Provide the [X, Y] coordinate of the cell's center where the given text is located.  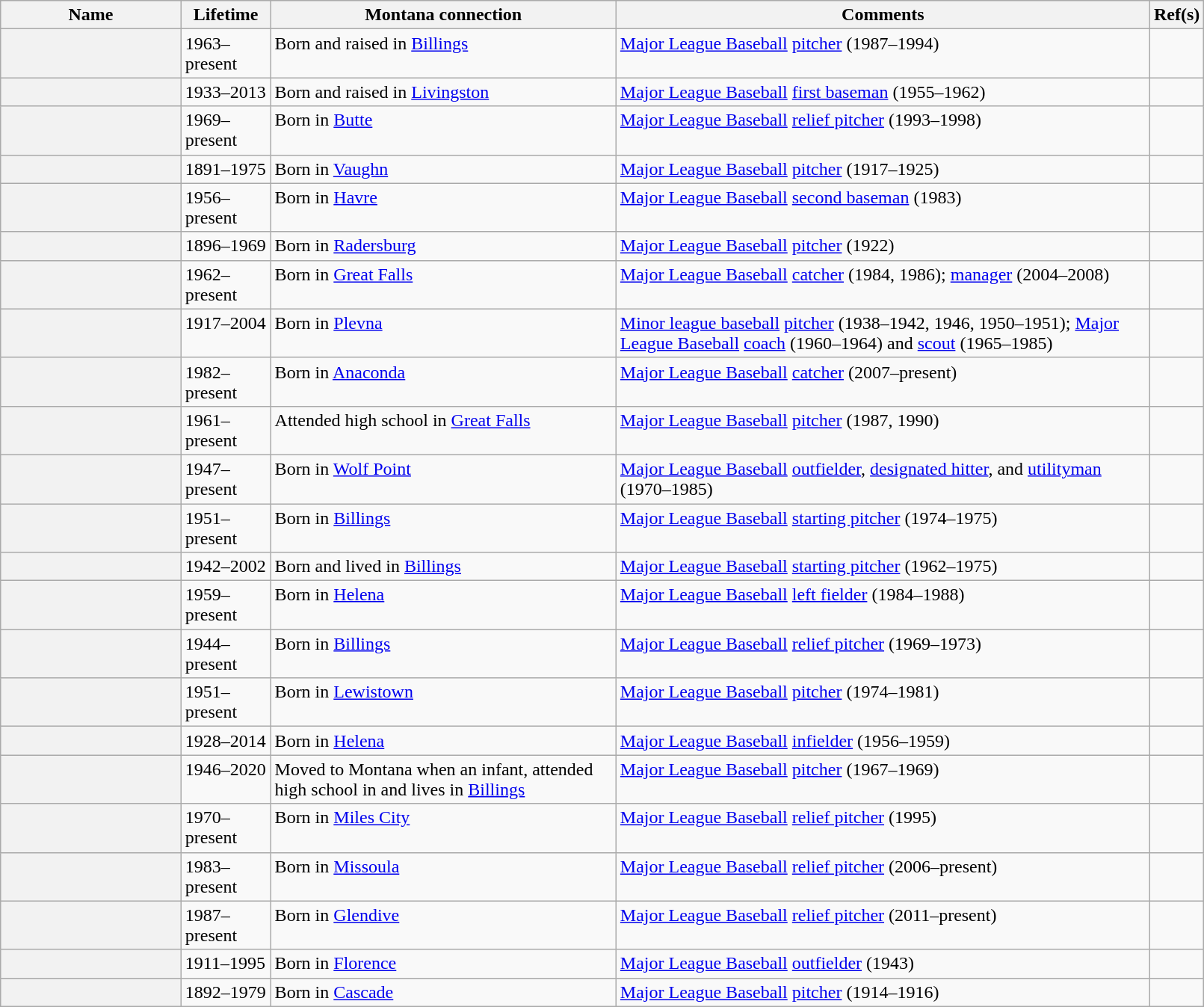
Born in Cascade [443, 992]
Major League Baseball starting pitcher (1962–1975) [883, 567]
Major League Baseball relief pitcher (1969–1973) [883, 653]
Major League Baseball pitcher (1922) [883, 246]
1983–present [226, 876]
Ref(s) [1176, 15]
1963–present [226, 54]
1970–present [226, 828]
Major League Baseball catcher (1984, 1986); manager (2004–2008) [883, 284]
1987–present [226, 926]
1944–present [226, 653]
Born in Butte [443, 130]
1892–1979 [226, 992]
Born in Miles City [443, 828]
Name [91, 15]
Major League Baseball pitcher (1914–1916) [883, 992]
Born and raised in Livingston [443, 92]
Major League Baseball relief pitcher (1995) [883, 828]
Born in Florence [443, 964]
Major League Baseball infielder (1956–1959) [883, 741]
Comments [883, 15]
Major League Baseball catcher (2007–present) [883, 381]
Major League Baseball second baseman (1983) [883, 208]
Born in Radersburg [443, 246]
Born in Plevna [443, 333]
Born in Anaconda [443, 381]
1969–present [226, 130]
Born in Missoula [443, 876]
Born and lived in Billings [443, 567]
Major League Baseball first baseman (1955–1962) [883, 92]
Born in Wolf Point [443, 478]
1962–present [226, 284]
1911–1995 [226, 964]
Major League Baseball relief pitcher (2006–present) [883, 876]
Born and raised in Billings [443, 54]
1942–2002 [226, 567]
Born in Glendive [443, 926]
Born in Vaughn [443, 169]
Major League Baseball outfielder (1943) [883, 964]
Major League Baseball outfielder, designated hitter, and utilityman (1970–1985) [883, 478]
Moved to Montana when an infant, attended high school in and lives in Billings [443, 779]
Born in Havre [443, 208]
1891–1975 [226, 169]
Born in Lewistown [443, 703]
1959–present [226, 606]
1947–present [226, 478]
Born in Great Falls [443, 284]
Major League Baseball pitcher (1987–1994) [883, 54]
Montana connection [443, 15]
1896–1969 [226, 246]
Minor league baseball pitcher (1938–1942, 1946, 1950–1951); Major League Baseball coach (1960–1964) and scout (1965–1985) [883, 333]
Lifetime [226, 15]
Major League Baseball pitcher (1917–1925) [883, 169]
Major League Baseball pitcher (1974–1981) [883, 703]
1928–2014 [226, 741]
Major League Baseball starting pitcher (1974–1975) [883, 528]
1917–2004 [226, 333]
1946–2020 [226, 779]
Major League Baseball pitcher (1987, 1990) [883, 431]
Major League Baseball relief pitcher (2011–present) [883, 926]
Major League Baseball left fielder (1984–1988) [883, 606]
Major League Baseball pitcher (1967–1969) [883, 779]
1933–2013 [226, 92]
1956–present [226, 208]
1961–present [226, 431]
Attended high school in Great Falls [443, 431]
1982–present [226, 381]
Major League Baseball relief pitcher (1993–1998) [883, 130]
